Detect which cell encompasses the target text, then output its [X, Y] center coordinate. 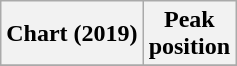
Peakposition [189, 34]
Chart (2019) [72, 34]
